Identify which cell holds the provided text, then report its [X, Y] central coordinate. 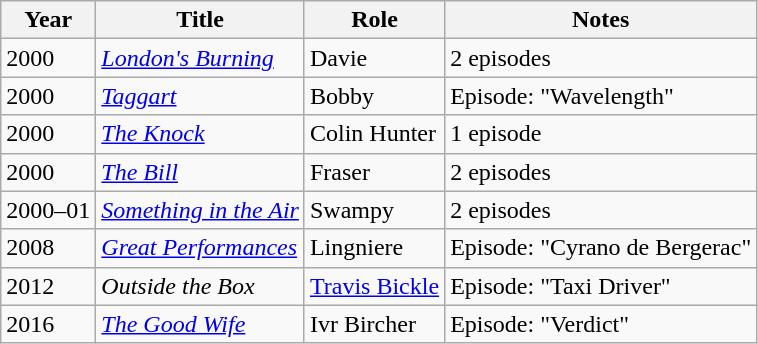
Title [200, 20]
Lingniere [374, 248]
Swampy [374, 210]
Episode: "Taxi Driver" [601, 286]
Davie [374, 58]
Fraser [374, 172]
Episode: "Verdict" [601, 324]
2016 [48, 324]
London's Burning [200, 58]
Episode: "Cyrano de Bergerac" [601, 248]
Bobby [374, 96]
Colin Hunter [374, 134]
Something in the Air [200, 210]
Outside the Box [200, 286]
2000–01 [48, 210]
Ivr Bircher [374, 324]
The Knock [200, 134]
Great Performances [200, 248]
Travis Bickle [374, 286]
The Bill [200, 172]
Role [374, 20]
The Good Wife [200, 324]
1 episode [601, 134]
Episode: "Wavelength" [601, 96]
Year [48, 20]
2012 [48, 286]
2008 [48, 248]
Notes [601, 20]
Taggart [200, 96]
